Identify which cell holds the provided text, then report its (X, Y) central coordinate. 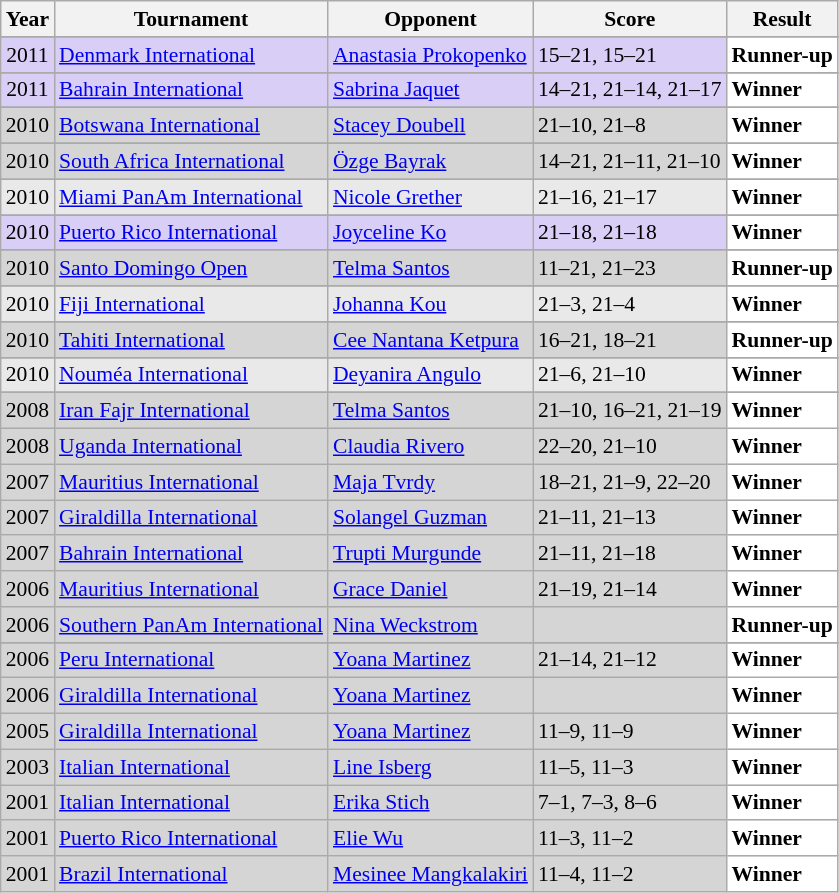
21–11, 21–18 (630, 554)
Sabrina Jaquet (430, 90)
Fiji International (191, 304)
Southern PanAm International (191, 625)
Grace Daniel (430, 589)
21–3, 21–4 (630, 304)
11–21, 21–23 (630, 269)
Iran Fajr International (191, 411)
7–1, 7–3, 8–6 (630, 803)
Mesinee Mangkalakiri (430, 874)
Johanna Kou (430, 304)
11–5, 11–3 (630, 767)
Score (630, 19)
11–9, 11–9 (630, 732)
Trupti Murgunde (430, 554)
Miami PanAm International (191, 197)
Peru International (191, 660)
Result (782, 19)
11–4, 11–2 (630, 874)
14–21, 21–11, 21–10 (630, 162)
14–21, 21–14, 21–17 (630, 90)
Santo Domingo Open (191, 269)
21–6, 21–10 (630, 375)
Stacey Doubell (430, 126)
Solangel Guzman (430, 518)
Line Isberg (430, 767)
21–14, 21–12 (630, 660)
Cee Nantana Ketpura (430, 340)
Brazil International (191, 874)
15–21, 15–21 (630, 55)
Nouméa International (191, 375)
21–16, 21–17 (630, 197)
Claudia Rivero (430, 447)
18–21, 21–9, 22–20 (630, 482)
Tournament (191, 19)
South Africa International (191, 162)
Özge Bayrak (430, 162)
Nicole Grether (430, 197)
Opponent (430, 19)
Maja Tvrdy (430, 482)
Botswana International (191, 126)
Denmark International (191, 55)
21–19, 21–14 (630, 589)
Joyceline Ko (430, 233)
Elie Wu (430, 839)
Year (28, 19)
21–11, 21–13 (630, 518)
21–10, 16–21, 21–19 (630, 411)
16–21, 18–21 (630, 340)
2003 (28, 767)
Anastasia Prokopenko (430, 55)
Tahiti International (191, 340)
21–10, 21–8 (630, 126)
Erika Stich (430, 803)
22–20, 21–10 (630, 447)
Deyanira Angulo (430, 375)
11–3, 11–2 (630, 839)
21–18, 21–18 (630, 233)
Uganda International (191, 447)
2005 (28, 732)
Nina Weckstrom (430, 625)
